Provide the (X, Y) coordinate of the cell's center where the given text is located.  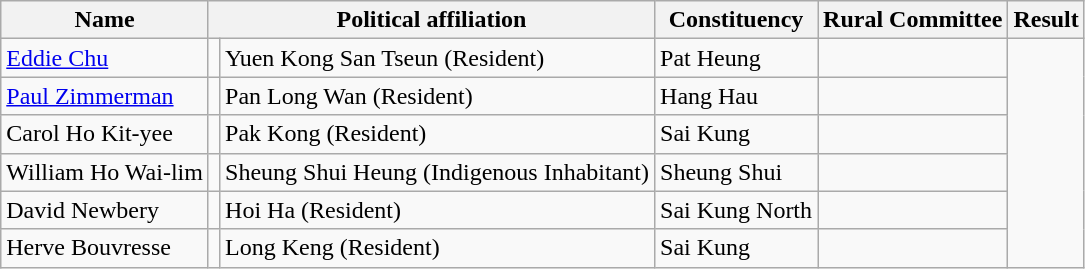
Political affiliation (431, 20)
Sai Kung North (736, 210)
Sheung Shui (736, 172)
Constituency (736, 20)
Herve Bouvresse (105, 248)
Yuen Kong San Tseun (Resident) (438, 58)
Rural Committee (913, 20)
Paul Zimmerman (105, 96)
Sheung Shui Heung (Indigenous Inhabitant) (438, 172)
Hoi Ha (Resident) (438, 210)
Carol Ho Kit-yee (105, 134)
William Ho Wai-lim (105, 172)
Pak Kong (Resident) (438, 134)
Hang Hau (736, 96)
Pan Long Wan (Resident) (438, 96)
Pat Heung (736, 58)
Result (1046, 20)
David Newbery (105, 210)
Name (105, 20)
Eddie Chu (105, 58)
Long Keng (Resident) (438, 248)
